Capture the cell that displays the provided text and extract its (x, y) central coordinate. 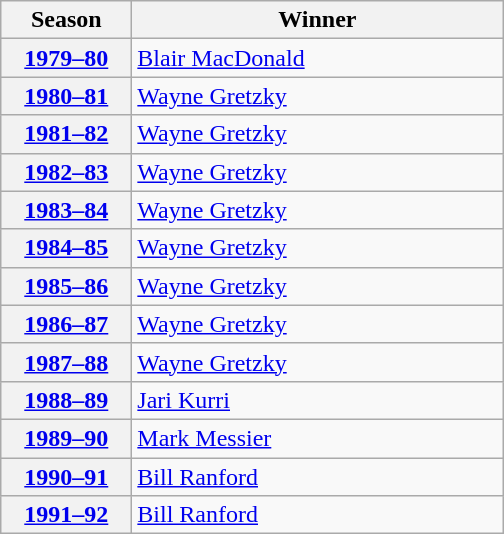
1987–88 (66, 362)
1991–92 (66, 515)
Winner (318, 20)
1990–91 (66, 477)
Mark Messier (318, 438)
1981–82 (66, 134)
Season (66, 20)
1980–81 (66, 96)
1984–85 (66, 248)
1986–87 (66, 324)
Blair MacDonald (318, 58)
1982–83 (66, 172)
1983–84 (66, 210)
1989–90 (66, 438)
1985–86 (66, 286)
1979–80 (66, 58)
Jari Kurri (318, 400)
1988–89 (66, 400)
